Output the (X, Y) coordinate of the center of the cell containing the given text.  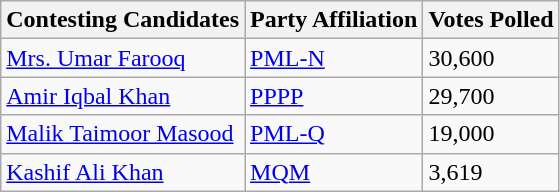
PML-N (334, 58)
Party Affiliation (334, 20)
MQM (334, 172)
Malik Taimoor Masood (123, 134)
Mrs. Umar Farooq (123, 58)
Kashif Ali Khan (123, 172)
30,600 (491, 58)
29,700 (491, 96)
3,619 (491, 172)
Votes Polled (491, 20)
19,000 (491, 134)
Contesting Candidates (123, 20)
PML-Q (334, 134)
PPPP (334, 96)
Amir Iqbal Khan (123, 96)
